Scan for the cell matching the given text and deliver its [X, Y] coordinate at center. 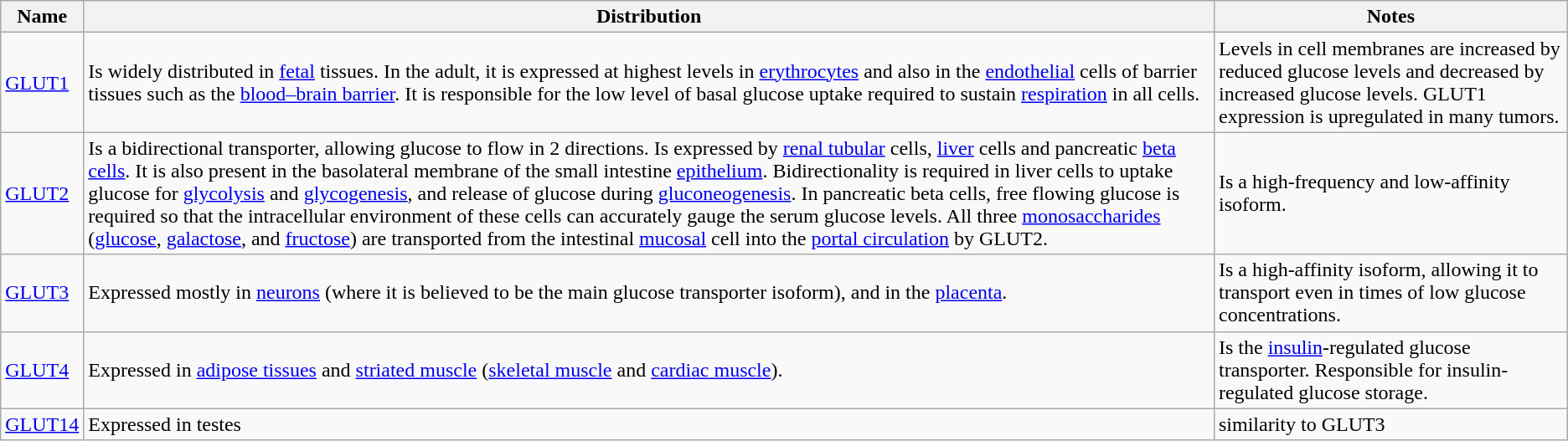
Notes [1390, 17]
Is a high-frequency and low-affinity isoform. [1390, 193]
Distribution [649, 17]
similarity to GLUT3 [1390, 424]
GLUT1 [42, 82]
GLUT3 [42, 293]
GLUT4 [42, 370]
Expressed mostly in neurons (where it is believed to be the main glucose transporter isoform), and in the placenta. [649, 293]
Is a high-affinity isoform, allowing it to transport even in times of low glucose concentrations. [1390, 293]
GLUT14 [42, 424]
Name [42, 17]
Is the insulin-regulated glucose transporter. Responsible for insulin-regulated glucose storage. [1390, 370]
Expressed in testes [649, 424]
Expressed in adipose tissues and striated muscle (skeletal muscle and cardiac muscle). [649, 370]
GLUT2 [42, 193]
